Pinpoint the cell where the given text exists, returning its (x, y) midpoint coordinate. 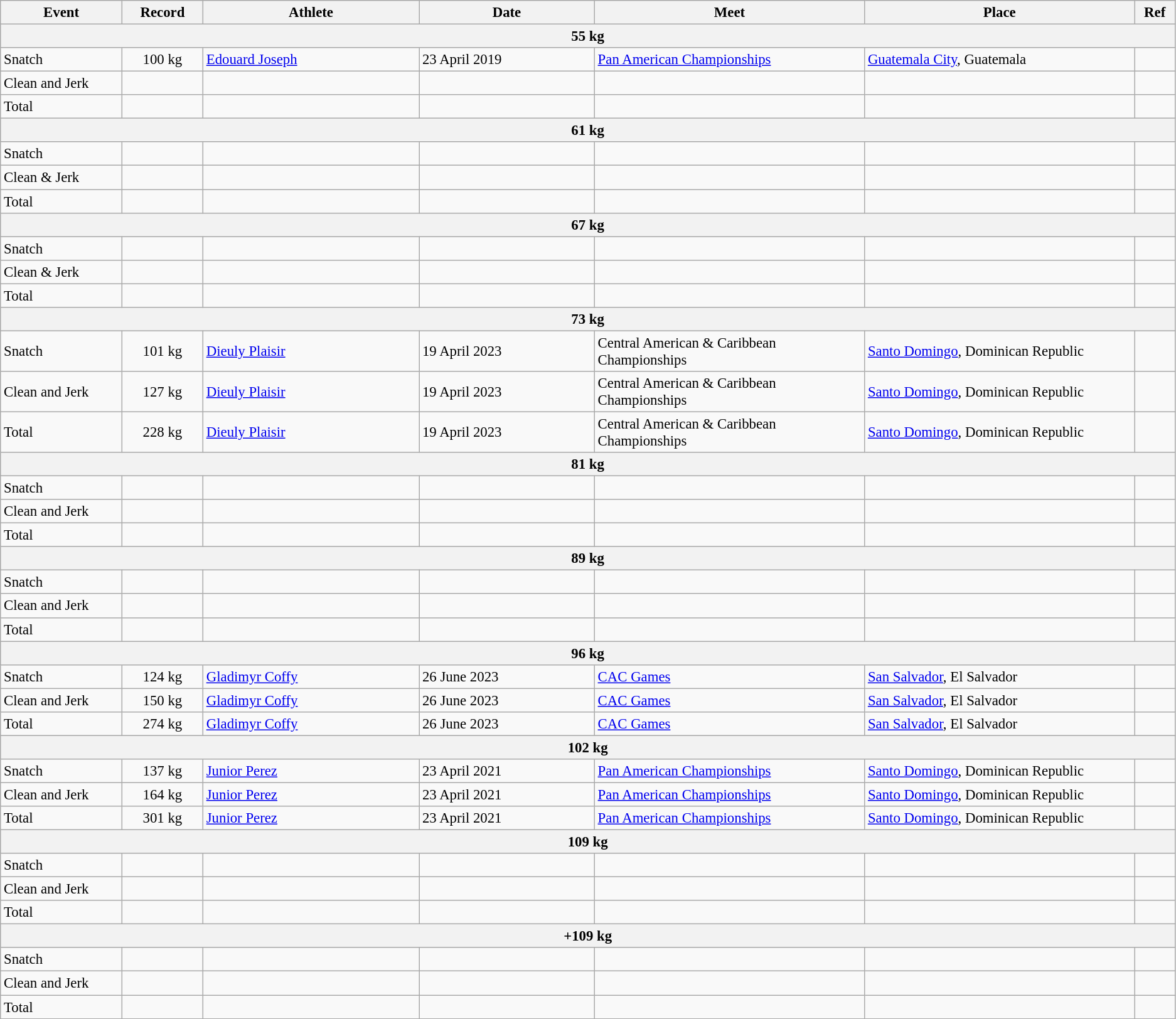
Meet (729, 13)
81 kg (588, 464)
+109 kg (588, 936)
23 April 2019 (507, 60)
Guatemala City, Guatemala (1000, 60)
96 kg (588, 653)
150 kg (162, 700)
55 kg (588, 36)
137 kg (162, 771)
67 kg (588, 225)
Athlete (311, 13)
Date (507, 13)
164 kg (162, 794)
Ref (1155, 13)
101 kg (162, 351)
109 kg (588, 842)
100 kg (162, 60)
228 kg (162, 432)
89 kg (588, 558)
124 kg (162, 676)
73 kg (588, 319)
Record (162, 13)
Event (61, 13)
61 kg (588, 131)
Place (1000, 13)
Edouard Joseph (311, 60)
301 kg (162, 818)
274 kg (162, 724)
102 kg (588, 747)
127 kg (162, 392)
